Output the (x, y) coordinate of the center of the cell containing the given text.  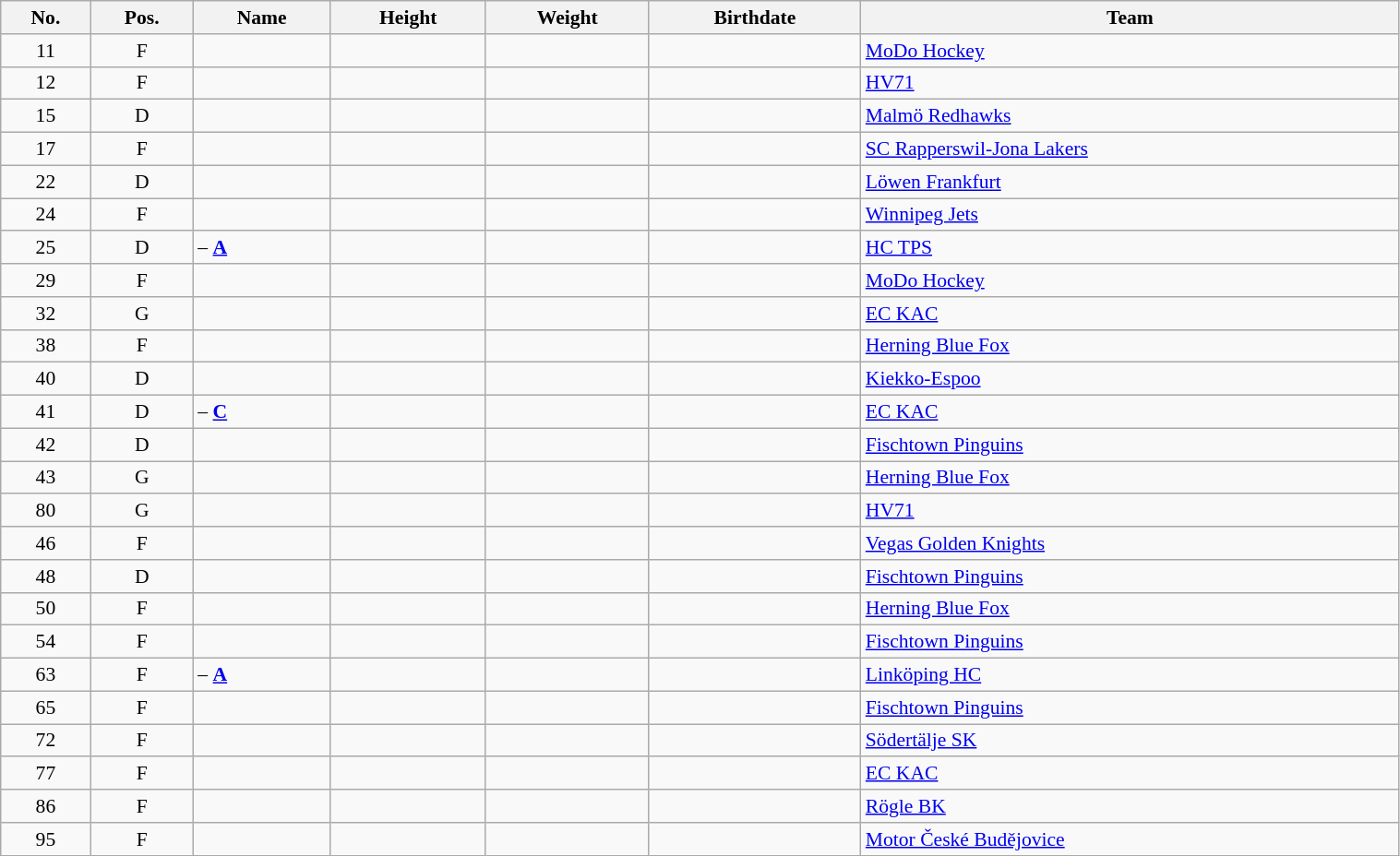
– C (262, 412)
77 (46, 774)
Height (408, 18)
Winnipeg Jets (1130, 215)
Kiekko-Espoo (1130, 379)
Weight (567, 18)
50 (46, 609)
HC TPS (1130, 248)
No. (46, 18)
63 (46, 675)
65 (46, 707)
SC Rapperswil-Jona Lakers (1130, 149)
48 (46, 577)
95 (46, 839)
17 (46, 149)
Motor České Budějovice (1130, 839)
24 (46, 215)
Vegas Golden Knights (1130, 543)
41 (46, 412)
Linköping HC (1130, 675)
15 (46, 116)
Södertälje SK (1130, 741)
Name (262, 18)
Team (1130, 18)
40 (46, 379)
42 (46, 445)
72 (46, 741)
Birthdate (755, 18)
25 (46, 248)
86 (46, 806)
Pos. (142, 18)
Malmö Redhawks (1130, 116)
Rögle BK (1130, 806)
43 (46, 478)
11 (46, 51)
29 (46, 280)
54 (46, 642)
12 (46, 83)
80 (46, 511)
Löwen Frankfurt (1130, 182)
32 (46, 314)
22 (46, 182)
38 (46, 346)
46 (46, 543)
